Extract the (x, y) coordinate from the center of the cell holding the provided text.  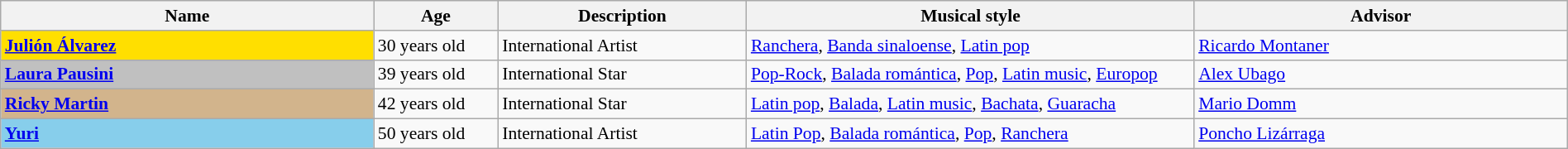
30 years old (436, 46)
Alex Ubago (1381, 74)
Advisor (1381, 16)
Description (622, 16)
Ricky Martin (187, 104)
Pop-Rock, Balada romántica, Pop, Latin music, Europop (971, 74)
Latin Pop, Balada romántica, Pop, Ranchera (971, 134)
Poncho Lizárraga (1381, 134)
Ranchera, Banda sinaloense, Latin pop (971, 46)
Age (436, 16)
Name (187, 16)
Musical style (971, 16)
Latin pop, Balada, Latin music, Bachata, Guaracha (971, 104)
Laura Pausini (187, 74)
Mario Domm (1381, 104)
Yuri (187, 134)
Julión Álvarez (187, 46)
39 years old (436, 74)
Ricardo Montaner (1381, 46)
42 years old (436, 104)
50 years old (436, 134)
